Find where the given text appears and provide that cell's center as [x, y] coordinate. 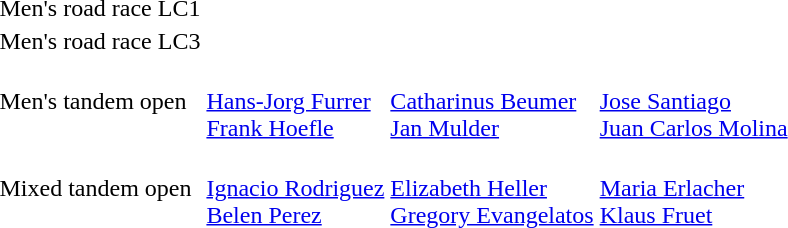
Catharinus Beumer Jan Mulder [492, 101]
Hans-Jorg Furrer Frank Hoefle [296, 101]
